Extract the [X, Y] coordinate from the center of the cell holding the provided text.  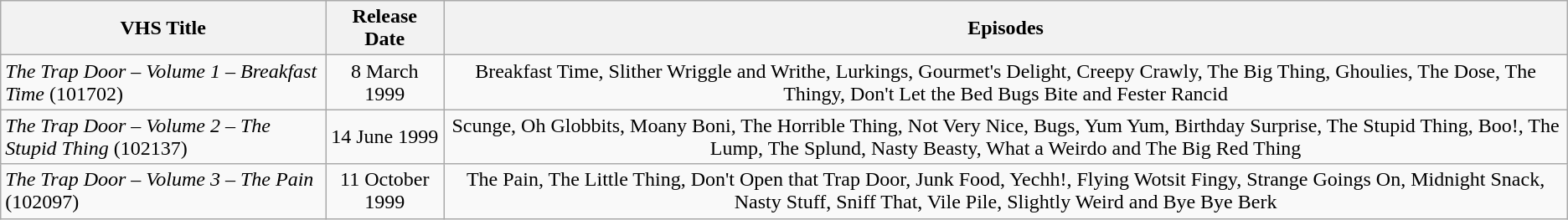
8 March 1999 [385, 82]
11 October 1999 [385, 191]
14 June 1999 [385, 137]
The Trap Door – Volume 1 – Breakfast Time (101702) [163, 82]
The Trap Door – Volume 3 – The Pain (102097) [163, 191]
VHS Title [163, 28]
Release Date [385, 28]
Episodes [1005, 28]
The Trap Door – Volume 2 – The Stupid Thing (102137) [163, 137]
